Return the [X, Y] coordinate for the center point of the cell that contains the specified text.  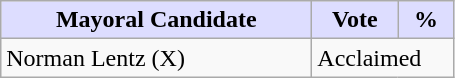
Vote [355, 20]
Norman Lentz (X) [156, 58]
Acclaimed [383, 58]
Mayoral Candidate [156, 20]
% [426, 20]
